Return (x, y) of the center of cell containing provided text 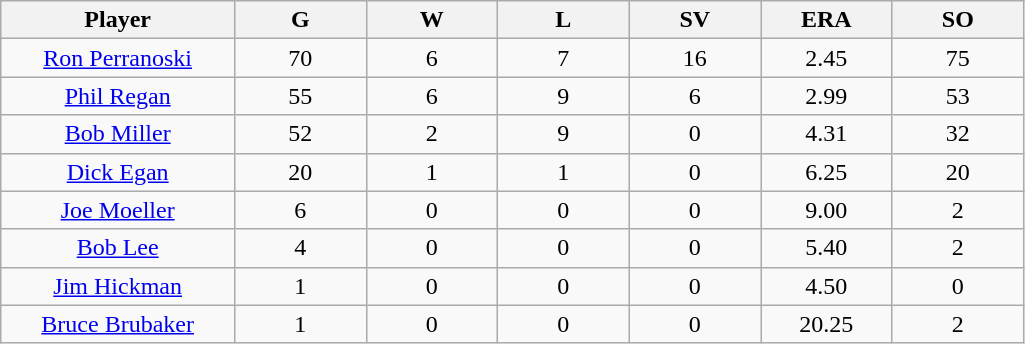
SO (958, 20)
4.31 (827, 134)
2.45 (827, 58)
70 (301, 58)
5.40 (827, 248)
4.50 (827, 286)
75 (958, 58)
Bob Lee (118, 248)
Ron Perranoski (118, 58)
9.00 (827, 210)
16 (695, 58)
G (301, 20)
Dick Egan (118, 172)
55 (301, 96)
W (432, 20)
Joe Moeller (118, 210)
53 (958, 96)
Bob Miller (118, 134)
Phil Regan (118, 96)
Bruce Brubaker (118, 324)
20.25 (827, 324)
6.25 (827, 172)
Jim Hickman (118, 286)
32 (958, 134)
SV (695, 20)
4 (301, 248)
7 (564, 58)
52 (301, 134)
Player (118, 20)
2.99 (827, 96)
L (564, 20)
ERA (827, 20)
